Identify which cell holds the provided text, then report its (X, Y) central coordinate. 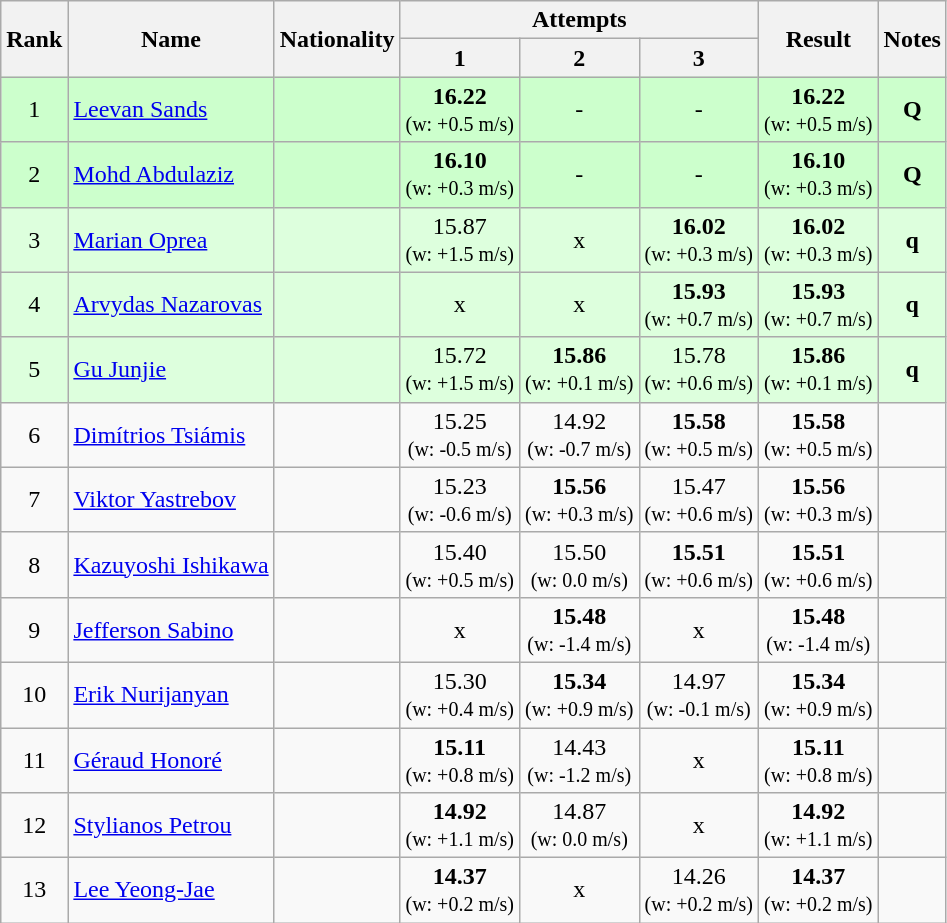
15.30(w: +0.4 m/s) (460, 694)
15.40(w: +0.5 m/s) (460, 564)
15.51 (w: +0.6 m/s) (819, 564)
6 (34, 434)
15.93(w: +0.7 m/s) (699, 304)
15.34(w: +0.9 m/s) (579, 694)
8 (34, 564)
Rank (34, 39)
Dimítrios Tsiámis (171, 434)
Arvydas Nazarovas (171, 304)
15.11 (w: +0.8 m/s) (819, 760)
Kazuyoshi Ishikawa (171, 564)
15.51(w: +0.6 m/s) (699, 564)
Notes (912, 39)
15.11(w: +0.8 m/s) (460, 760)
16.22 (w: +0.5 m/s) (819, 110)
15.87(w: +1.5 m/s) (460, 240)
14.37 (w: +0.2 m/s) (819, 890)
15.56 (w: +0.3 m/s) (819, 500)
Lee Yeong-Jae (171, 890)
Leevan Sands (171, 110)
15.48 (w: -1.4 m/s) (819, 630)
14.87(w: 0.0 m/s) (579, 826)
Result (819, 39)
16.10(w: +0.3 m/s) (460, 174)
Erik Nurijanyan (171, 694)
14.92(w: -0.7 m/s) (579, 434)
Gu Junjie (171, 370)
16.02 (w: +0.3 m/s) (819, 240)
14.92(w: +1.1 m/s) (460, 826)
Jefferson Sabino (171, 630)
13 (34, 890)
16.10 (w: +0.3 m/s) (819, 174)
15.56(w: +0.3 m/s) (579, 500)
15.58 (w: +0.5 m/s) (819, 434)
15.34 (w: +0.9 m/s) (819, 694)
15.86(w: +0.1 m/s) (579, 370)
4 (34, 304)
15.93 (w: +0.7 m/s) (819, 304)
15.50(w: 0.0 m/s) (579, 564)
Name (171, 39)
16.02(w: +0.3 m/s) (699, 240)
Stylianos Petrou (171, 826)
5 (34, 370)
14.26(w: +0.2 m/s) (699, 890)
10 (34, 694)
14.37(w: +0.2 m/s) (460, 890)
Géraud Honoré (171, 760)
15.23(w: -0.6 m/s) (460, 500)
15.78(w: +0.6 m/s) (699, 370)
14.43(w: -1.2 m/s) (579, 760)
14.92 (w: +1.1 m/s) (819, 826)
15.47(w: +0.6 m/s) (699, 500)
16.22(w: +0.5 m/s) (460, 110)
7 (34, 500)
Nationality (337, 39)
Marian Oprea (171, 240)
15.86 (w: +0.1 m/s) (819, 370)
9 (34, 630)
15.72(w: +1.5 m/s) (460, 370)
15.25(w: -0.5 m/s) (460, 434)
Viktor Yastrebov (171, 500)
15.58(w: +0.5 m/s) (699, 434)
15.48(w: -1.4 m/s) (579, 630)
Attempts (580, 20)
12 (34, 826)
Mohd Abdulaziz (171, 174)
11 (34, 760)
14.97(w: -0.1 m/s) (699, 694)
